Extract the (x, y) coordinate from the center of the cell holding the provided text.  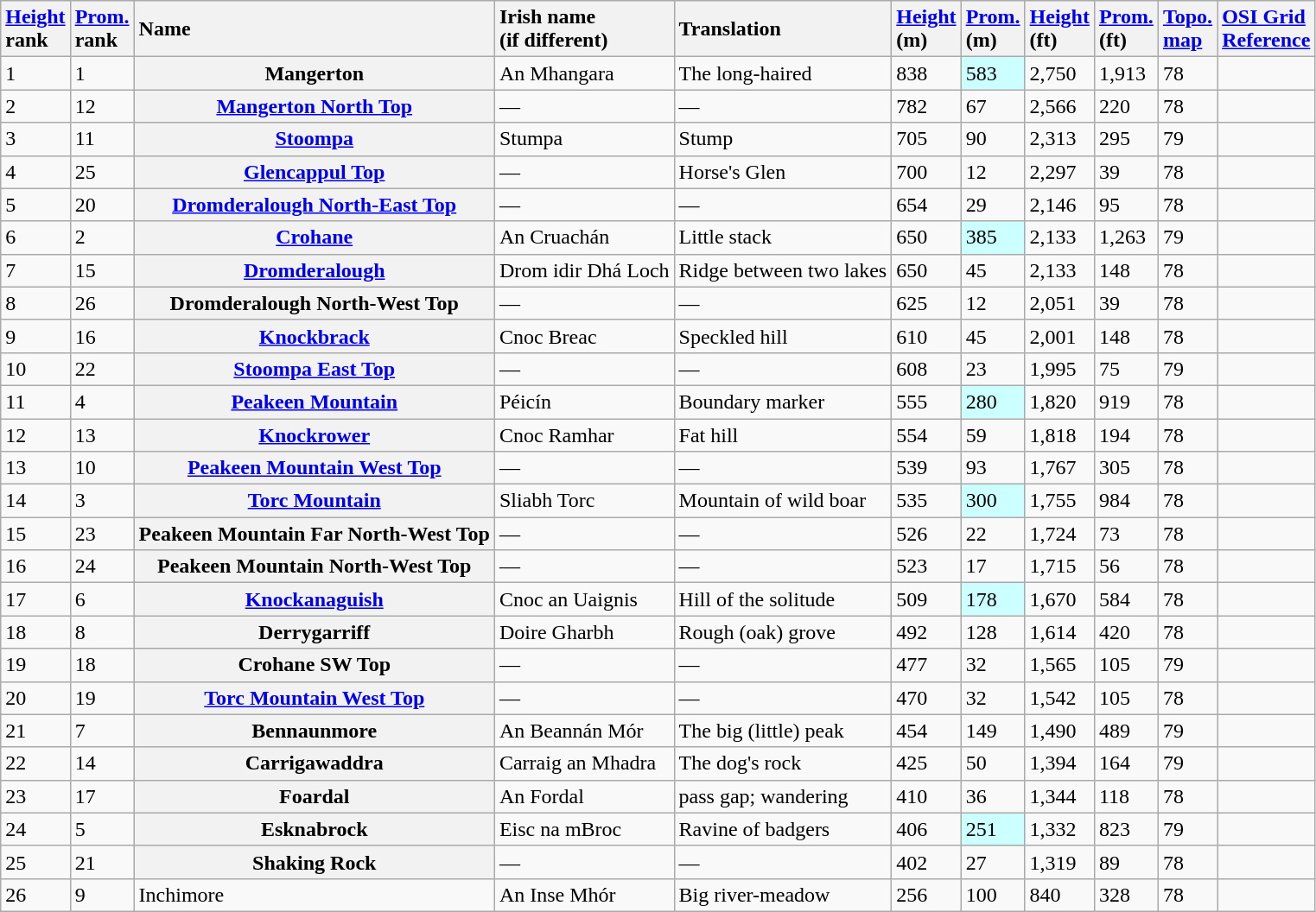
Bennaunmore (315, 731)
509 (926, 599)
An Beannán Mór (584, 731)
385 (993, 237)
1,565 (1059, 665)
402 (926, 862)
Esknabrock (315, 829)
1,995 (1059, 369)
Prom.(ft) (1126, 29)
Peakeen Mountain West Top (315, 468)
Dromderalough North-East Top (315, 205)
Crohane (315, 237)
2,566 (1059, 106)
Cnoc an Uaignis (584, 599)
Cnoc Breac (584, 336)
477 (926, 665)
1,755 (1059, 501)
149 (993, 731)
523 (926, 567)
420 (1126, 632)
Peakeen Mountain Far North-West Top (315, 534)
Torc Mountain West Top (315, 698)
1,263 (1126, 237)
Derrygarriff (315, 632)
Stoompa East Top (315, 369)
The long-haired (783, 73)
An Inse Mhór (584, 895)
1,724 (1059, 534)
Peakeen Mountain (315, 402)
50 (993, 763)
36 (993, 796)
305 (1126, 468)
56 (1126, 567)
608 (926, 369)
425 (926, 763)
1,715 (1059, 567)
539 (926, 468)
840 (1059, 895)
95 (1126, 205)
823 (1126, 829)
610 (926, 336)
220 (1126, 106)
489 (1126, 731)
Mountain of wild boar (783, 501)
Carrigawaddra (315, 763)
554 (926, 434)
Prom.rank (102, 29)
73 (1126, 534)
Big river-meadow (783, 895)
27 (993, 862)
1,394 (1059, 763)
410 (926, 796)
Drom idir Dhá Loch (584, 270)
838 (926, 73)
67 (993, 106)
118 (1126, 796)
1,767 (1059, 468)
Topo.map (1187, 29)
The dog's rock (783, 763)
128 (993, 632)
470 (926, 698)
1,614 (1059, 632)
Speckled hill (783, 336)
Mangerton North Top (315, 106)
Sliabh Torc (584, 501)
Peakeen Mountain North-West Top (315, 567)
256 (926, 895)
Cnoc Ramhar (584, 434)
492 (926, 632)
251 (993, 829)
100 (993, 895)
Torc Mountain (315, 501)
Mangerton (315, 73)
pass gap; wandering (783, 796)
2,750 (1059, 73)
Dromderalough North-West Top (315, 303)
1,490 (1059, 731)
919 (1126, 402)
1,319 (1059, 862)
Stoompa (315, 139)
300 (993, 501)
Name (315, 29)
164 (1126, 763)
2,051 (1059, 303)
1,332 (1059, 829)
Doire Gharbh (584, 632)
93 (993, 468)
Height(m) (926, 29)
782 (926, 106)
Shaking Rock (315, 862)
555 (926, 402)
Little stack (783, 237)
59 (993, 434)
Stump (783, 139)
Knockrower (315, 434)
2,001 (1059, 336)
An Mhangara (584, 73)
454 (926, 731)
Irish name (if different) (584, 29)
1,542 (1059, 698)
75 (1126, 369)
The big (little) peak (783, 731)
Knockanaguish (315, 599)
Carraig an Mhadra (584, 763)
Prom.(m) (993, 29)
1,820 (1059, 402)
An Cruachán (584, 237)
1,913 (1126, 73)
526 (926, 534)
Dromderalough (315, 270)
Ridge between two lakes (783, 270)
654 (926, 205)
Stumpa (584, 139)
625 (926, 303)
2,313 (1059, 139)
328 (1126, 895)
Eisc na mBroc (584, 829)
2,297 (1059, 172)
Knockbrack (315, 336)
2,146 (1059, 205)
An Fordal (584, 796)
584 (1126, 599)
Crohane SW Top (315, 665)
1,670 (1059, 599)
Heightrank (35, 29)
Ravine of badgers (783, 829)
90 (993, 139)
Glencappul Top (315, 172)
1,344 (1059, 796)
178 (993, 599)
89 (1126, 862)
Péicín (584, 402)
705 (926, 139)
1,818 (1059, 434)
295 (1126, 139)
700 (926, 172)
583 (993, 73)
Hill of the solitude (783, 599)
Fat hill (783, 434)
OSI GridReference (1267, 29)
Rough (oak) grove (783, 632)
535 (926, 501)
280 (993, 402)
984 (1126, 501)
406 (926, 829)
Height(ft) (1059, 29)
29 (993, 205)
Inchimore (315, 895)
Foardal (315, 796)
Horse's Glen (783, 172)
Translation (783, 29)
Boundary marker (783, 402)
194 (1126, 434)
